Find where the given text appears and provide that cell's center as [X, Y] coordinate. 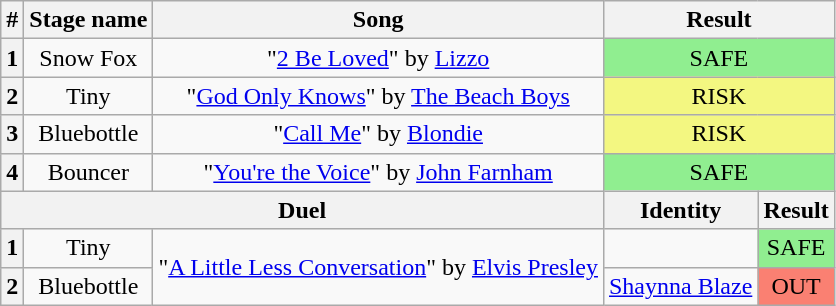
"A Little Less Conversation" by Elvis Presley [378, 267]
OUT [796, 286]
"2 Be Loved" by Lizzo [378, 58]
Bouncer [88, 172]
Song [378, 20]
Identity [680, 210]
"Call Me" by Blondie [378, 134]
Stage name [88, 20]
"You're the Voice" by John Farnham [378, 172]
Duel [302, 210]
Shaynna Blaze [680, 286]
3 [12, 134]
# [12, 20]
Snow Fox [88, 58]
"God Only Knows" by The Beach Boys [378, 96]
4 [12, 172]
